Identify which cell holds the provided text, then report its (x, y) central coordinate. 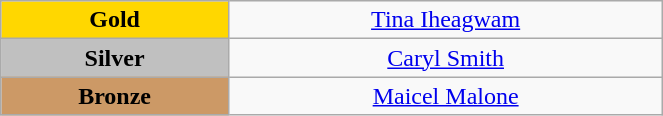
Gold (115, 20)
Maicel Malone (445, 96)
Bronze (115, 96)
Silver (115, 58)
Tina Iheagwam (445, 20)
Caryl Smith (445, 58)
